Detect which cell encompasses the target text, then output its [x, y] center coordinate. 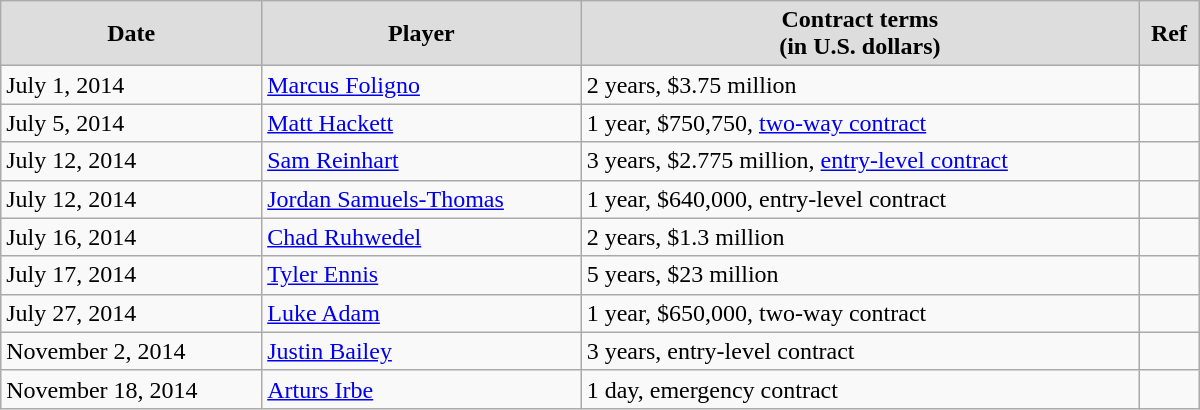
Arturs Irbe [422, 389]
1 year, $750,750, two-way contract [860, 123]
2 years, $3.75 million [860, 85]
November 18, 2014 [132, 389]
Chad Ruhwedel [422, 237]
Marcus Foligno [422, 85]
Player [422, 34]
1 day, emergency contract [860, 389]
July 17, 2014 [132, 275]
3 years, $2.775 million, entry-level contract [860, 161]
Matt Hackett [422, 123]
November 2, 2014 [132, 351]
Sam Reinhart [422, 161]
Justin Bailey [422, 351]
5 years, $23 million [860, 275]
1 year, $650,000, two-way contract [860, 313]
Date [132, 34]
July 1, 2014 [132, 85]
July 16, 2014 [132, 237]
July 5, 2014 [132, 123]
July 27, 2014 [132, 313]
Jordan Samuels-Thomas [422, 199]
Contract terms(in U.S. dollars) [860, 34]
2 years, $1.3 million [860, 237]
1 year, $640,000, entry-level contract [860, 199]
Luke Adam [422, 313]
3 years, entry-level contract [860, 351]
Ref [1170, 34]
Tyler Ennis [422, 275]
